Search for the cell housing the specified text and yield its [x, y] center coordinate. 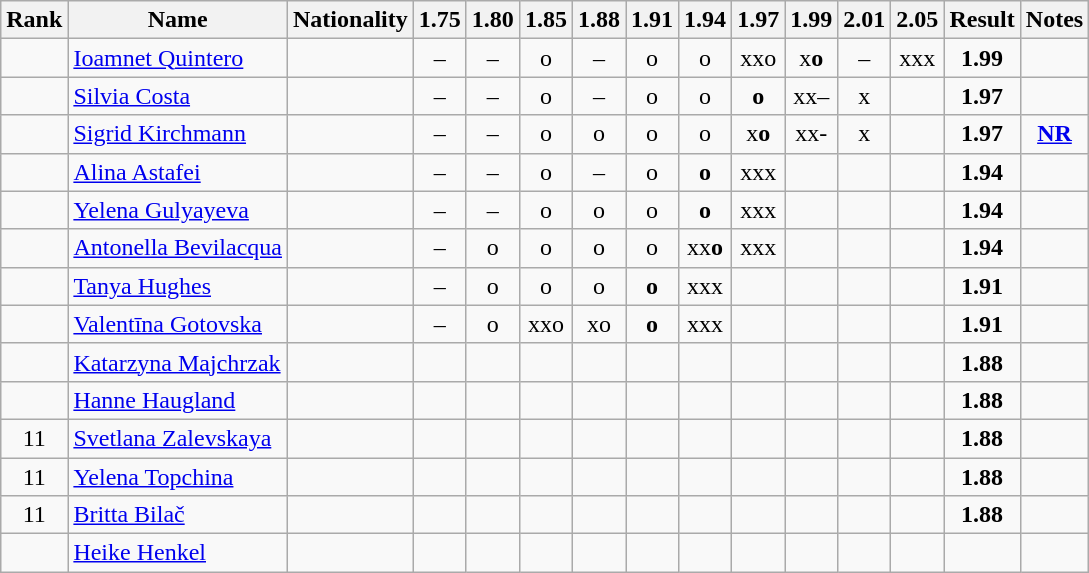
xx- [812, 134]
Nationality [351, 20]
Britta Bilač [178, 515]
Katarzyna Majchrzak [178, 362]
Silvia Costa [178, 96]
Tanya Hughes [178, 286]
Name [178, 20]
1.85 [546, 20]
1.75 [440, 20]
Result [982, 20]
Ioamnet Quintero [178, 58]
NR [1054, 134]
2.01 [864, 20]
Antonella Bevilacqua [178, 248]
Rank [34, 20]
Sigrid Kirchmann [178, 134]
Yelena Topchina [178, 477]
Alina Astafei [178, 172]
Svetlana Zalevskaya [178, 438]
Hanne Haugland [178, 400]
Notes [1054, 20]
xx– [812, 96]
1.80 [492, 20]
Yelena Gulyayeva [178, 210]
Heike Henkel [178, 553]
2.05 [918, 20]
Valentīna Gotovska [178, 324]
